Scan for the cell matching the given text and deliver its (X, Y) coordinate at center. 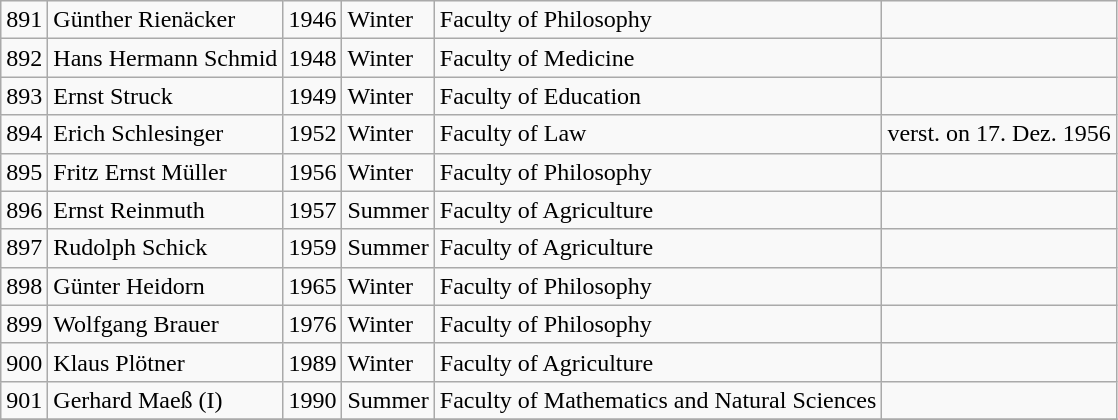
891 (24, 20)
Ernst Struck (166, 96)
Klaus Plötner (166, 362)
896 (24, 210)
1952 (312, 134)
1956 (312, 172)
900 (24, 362)
1957 (312, 210)
Günter Heidorn (166, 286)
Faculty of Education (658, 96)
898 (24, 286)
895 (24, 172)
901 (24, 400)
1965 (312, 286)
Hans Hermann Schmid (166, 58)
verst. on 17. Dez. 1956 (999, 134)
1946 (312, 20)
897 (24, 248)
894 (24, 134)
Faculty of Law (658, 134)
Faculty of Medicine (658, 58)
Faculty of Mathematics and Natural Sciences (658, 400)
1990 (312, 400)
1989 (312, 362)
Erich Schlesinger (166, 134)
899 (24, 324)
893 (24, 96)
1949 (312, 96)
892 (24, 58)
Rudolph Schick (166, 248)
Gerhard Maeß (I) (166, 400)
Fritz Ernst Müller (166, 172)
1948 (312, 58)
Wolfgang Brauer (166, 324)
Ernst Reinmuth (166, 210)
Günther Rienäcker (166, 20)
1959 (312, 248)
1976 (312, 324)
